Scan for the cell matching the given text and deliver its [x, y] coordinate at center. 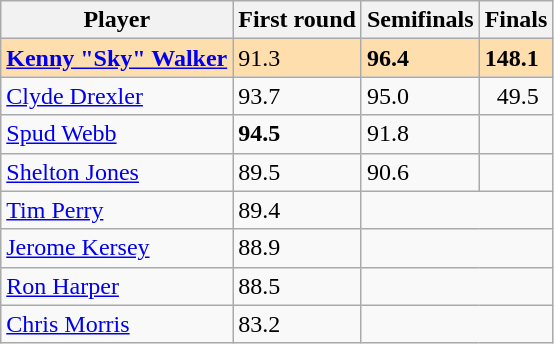
90.6 [420, 172]
Chris Morris [117, 324]
Spud Webb [117, 134]
94.5 [298, 134]
49.5 [516, 96]
Jerome Kersey [117, 248]
91.8 [420, 134]
Player [117, 20]
88.9 [298, 248]
89.4 [298, 210]
Clyde Drexler [117, 96]
Finals [516, 20]
96.4 [420, 58]
88.5 [298, 286]
83.2 [298, 324]
148.1 [516, 58]
89.5 [298, 172]
Tim Perry [117, 210]
Kenny "Sky" Walker [117, 58]
Semifinals [420, 20]
Shelton Jones [117, 172]
95.0 [420, 96]
Ron Harper [117, 286]
93.7 [298, 96]
91.3 [298, 58]
First round [298, 20]
